Find where the given text appears and provide that cell's center as [x, y] coordinate. 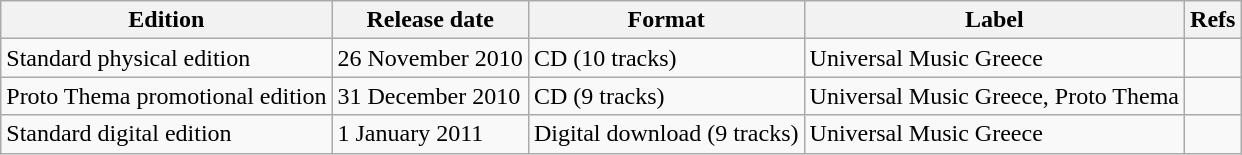
Edition [166, 20]
Proto Thema promotional edition [166, 96]
Universal Music Greece, Proto Thema [994, 96]
CD (10 tracks) [666, 58]
Label [994, 20]
1 January 2011 [430, 134]
Digital download (9 tracks) [666, 134]
Standard physical edition [166, 58]
Standard digital edition [166, 134]
CD (9 tracks) [666, 96]
Release date [430, 20]
Format [666, 20]
26 November 2010 [430, 58]
Refs [1213, 20]
31 December 2010 [430, 96]
